Extract the (x, y) coordinate from the center of the cell holding the provided text.  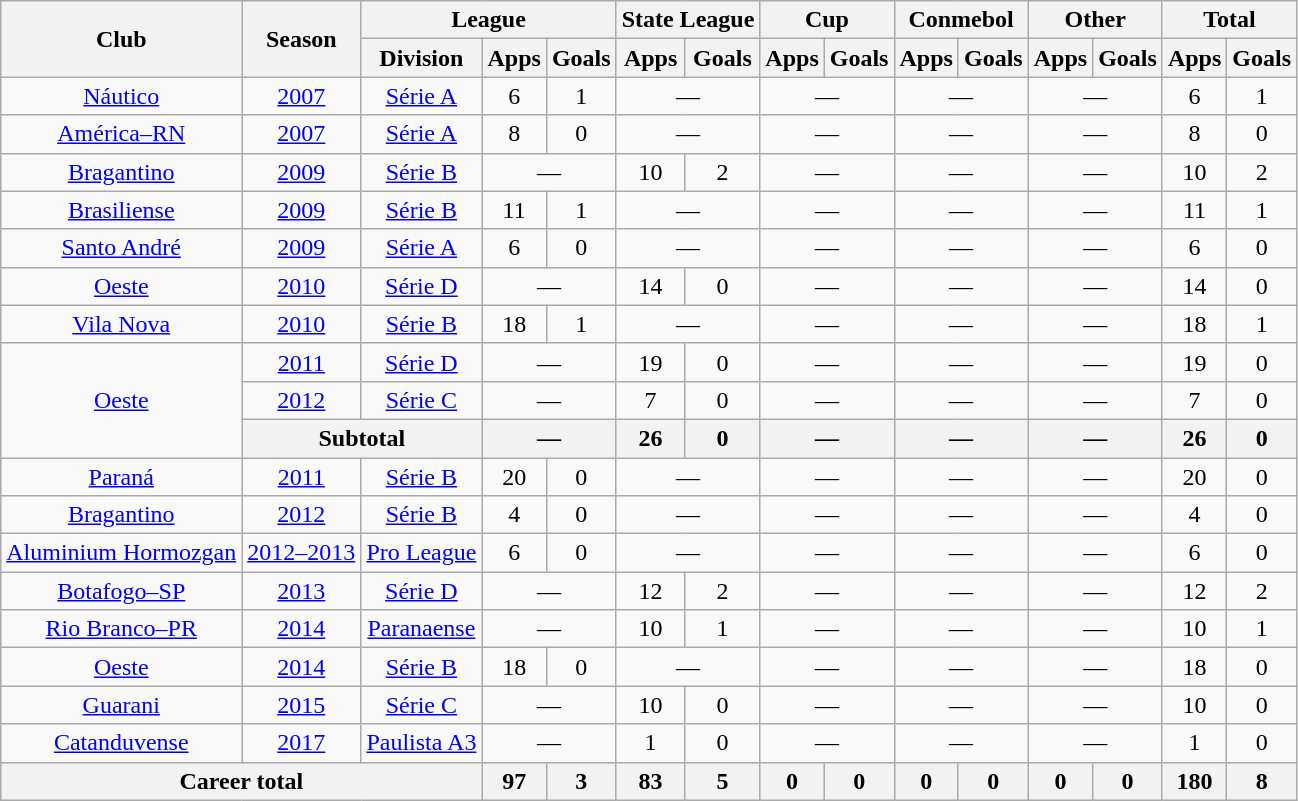
Career total (242, 781)
Aluminium Hormozgan (122, 553)
Paulista A3 (422, 743)
2015 (302, 705)
Náutico (122, 96)
Santo André (122, 248)
Season (302, 39)
Other (1095, 20)
Vila Nova (122, 324)
League (488, 20)
Subtotal (362, 438)
Pro League (422, 553)
América–RN (122, 134)
Division (422, 58)
2012–2013 (302, 553)
5 (722, 781)
Rio Branco–PR (122, 629)
83 (650, 781)
Brasiliense (122, 210)
Club (122, 39)
Paranaense (422, 629)
Conmebol (961, 20)
2013 (302, 591)
97 (514, 781)
Paraná (122, 477)
Total (1229, 20)
180 (1194, 781)
Catanduvense (122, 743)
Guarani (122, 705)
State League (688, 20)
3 (581, 781)
2017 (302, 743)
Botafogo–SP (122, 591)
Cup (827, 20)
